Find where the given text appears and provide that cell's center as [x, y] coordinate. 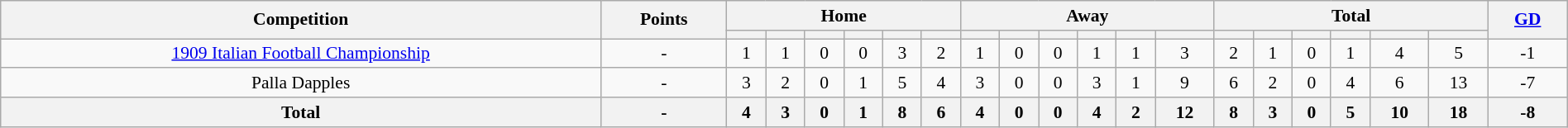
-1 [1527, 53]
Home [844, 16]
Away [1087, 16]
-8 [1527, 112]
Points [664, 20]
18 [1459, 112]
GD [1527, 20]
-7 [1527, 83]
12 [1184, 112]
Palla Dapples [301, 83]
13 [1459, 83]
Competition [301, 20]
10 [1399, 112]
1909 Italian Football Championship [301, 53]
9 [1184, 83]
